Return (X, Y) of the center of cell containing provided text 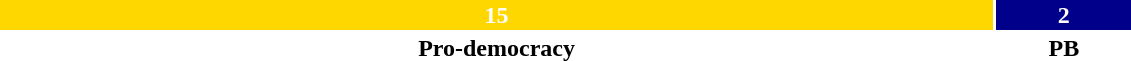
15 (496, 15)
2 (1064, 15)
